Provide the (X, Y) coordinate of the cell's center where the given text is located.  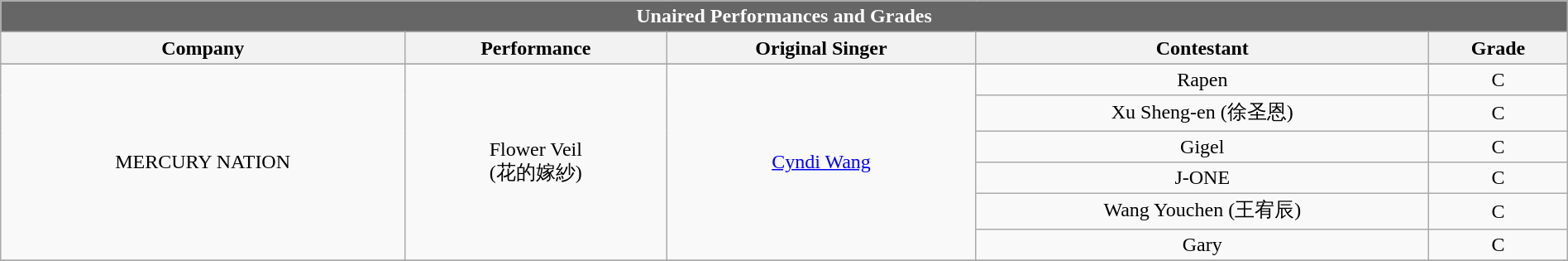
Rapen (1202, 80)
Grade (1499, 48)
Unaired Performances and Grades (784, 17)
Performance (536, 48)
Contestant (1202, 48)
Original Singer (821, 48)
Cyndi Wang (821, 162)
Gary (1202, 244)
J-ONE (1202, 178)
MERCURY NATION (203, 162)
Company (203, 48)
Flower Veil(花的嫁紗) (536, 162)
Gigel (1202, 147)
Xu Sheng-en (徐圣恩) (1202, 113)
Wang Youchen (王宥辰) (1202, 212)
